Extract the (X, Y) coordinate from the center of the cell holding the provided text.  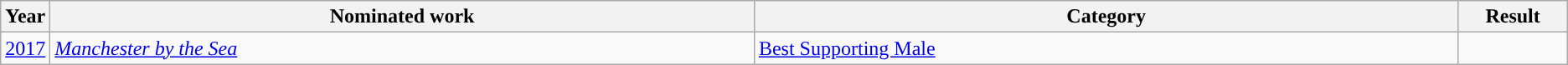
Nominated work (402, 17)
Manchester by the Sea (402, 48)
Year (25, 17)
2017 (25, 48)
Result (1513, 17)
Category (1106, 17)
Best Supporting Male (1106, 48)
